From the cell containing the given text, extract its center point as (X, Y) coordinate. 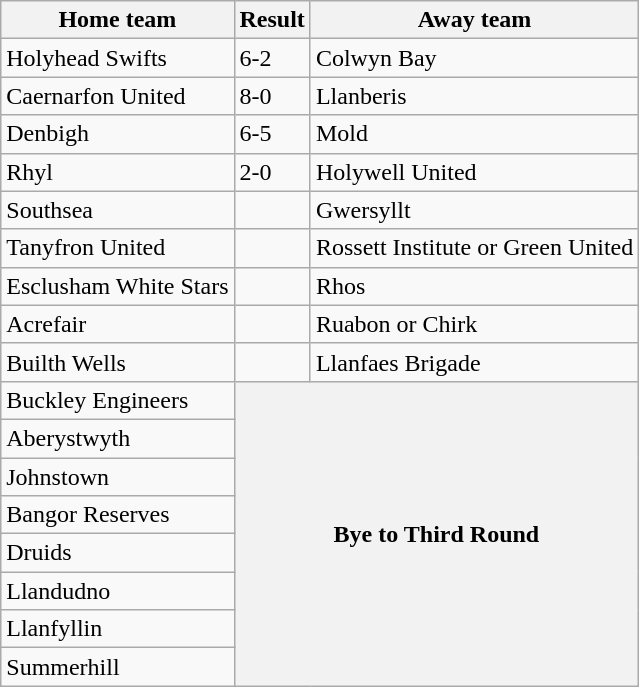
6-5 (272, 134)
Aberystwyth (118, 438)
Llanfaes Brigade (474, 362)
Colwyn Bay (474, 58)
Druids (118, 553)
Rhyl (118, 172)
Home team (118, 20)
Summerhill (118, 667)
Buckley Engineers (118, 400)
Llandudno (118, 591)
Acrefair (118, 324)
Result (272, 20)
Tanyfron United (118, 248)
Holyhead Swifts (118, 58)
Gwersyllt (474, 210)
Caernarfon United (118, 96)
Llanberis (474, 96)
Mold (474, 134)
Builth Wells (118, 362)
Denbigh (118, 134)
Bye to Third Round (436, 533)
6-2 (272, 58)
Llanfyllin (118, 629)
Bangor Reserves (118, 515)
Away team (474, 20)
Ruabon or Chirk (474, 324)
Southsea (118, 210)
Johnstown (118, 477)
Rossett Institute or Green United (474, 248)
8-0 (272, 96)
Esclusham White Stars (118, 286)
Holywell United (474, 172)
2-0 (272, 172)
Rhos (474, 286)
